Find where the given text appears and provide that cell's center as [x, y] coordinate. 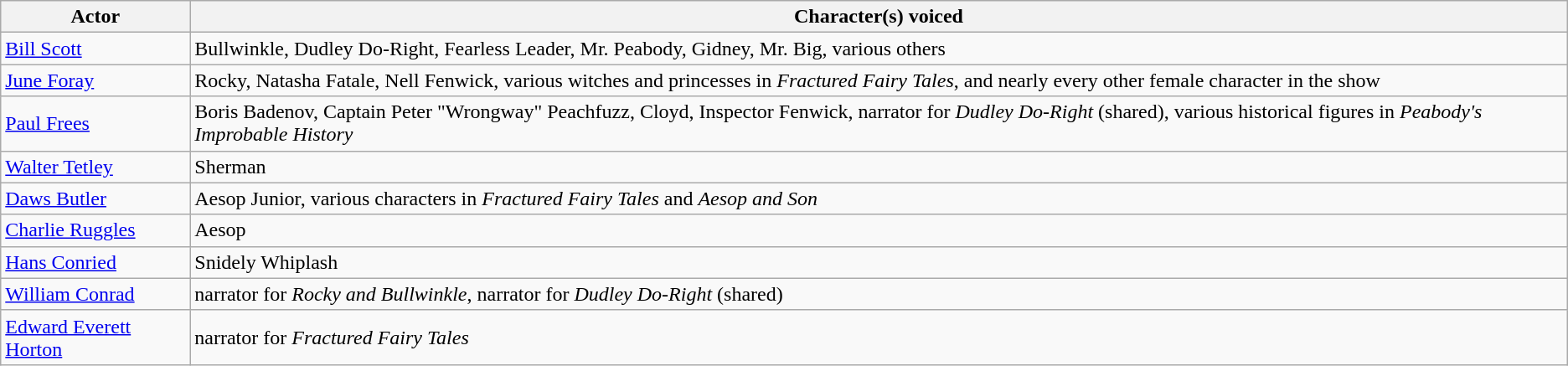
June Foray [95, 80]
Daws Butler [95, 198]
William Conrad [95, 294]
Aesop Junior, various characters in Fractured Fairy Tales and Aesop and Son [879, 198]
Charlie Ruggles [95, 230]
Walter Tetley [95, 167]
Aesop [879, 230]
Snidely Whiplash [879, 262]
Sherman [879, 167]
Paul Frees [95, 124]
Bill Scott [95, 49]
Actor [95, 17]
Hans Conried [95, 262]
Edward Everett Horton [95, 337]
Bullwinkle, Dudley Do-Right, Fearless Leader, Mr. Peabody, Gidney, Mr. Big, various others [879, 49]
narrator for Fractured Fairy Tales [879, 337]
narrator for Rocky and Bullwinkle, narrator for Dudley Do-Right (shared) [879, 294]
Character(s) voiced [879, 17]
Rocky, Natasha Fatale, Nell Fenwick, various witches and princesses in Fractured Fairy Tales, and nearly every other female character in the show [879, 80]
